Extract the (x, y) coordinate from the center of the cell holding the provided text.  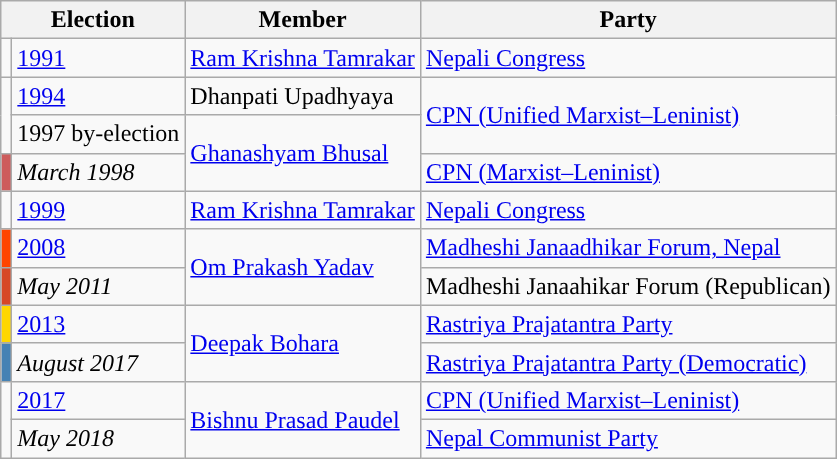
Ghanashyam Bhusal (303, 153)
Madheshi Janaadhikar Forum, Nepal (628, 248)
1997 by-election (98, 134)
May 2011 (98, 286)
Rastriya Prajatantra Party (Democratic) (628, 362)
1994 (98, 96)
Member (303, 20)
2013 (98, 324)
1999 (98, 210)
Rastriya Prajatantra Party (628, 324)
2008 (98, 248)
Madheshi Janaahikar Forum (Republican) (628, 286)
2017 (98, 400)
Bishnu Prasad Paudel (303, 419)
Om Prakash Yadav (303, 267)
Dhanpati Upadhyaya (303, 96)
Deepak Bohara (303, 343)
1991 (98, 58)
Party (628, 20)
CPN (Marxist–Leninist) (628, 172)
March 1998 (98, 172)
May 2018 (98, 438)
Nepal Communist Party (628, 438)
Election (93, 20)
August 2017 (98, 362)
